Output the (x, y) coordinate of the center of the cell containing the given text.  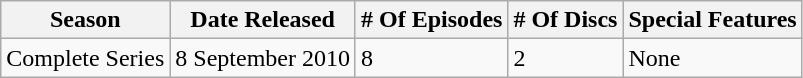
Special Features (712, 20)
2 (566, 58)
8 (431, 58)
# Of Episodes (431, 20)
Season (86, 20)
Complete Series (86, 58)
# Of Discs (566, 20)
None (712, 58)
8 September 2010 (263, 58)
Date Released (263, 20)
